Return [X, Y] of the center of cell containing provided text 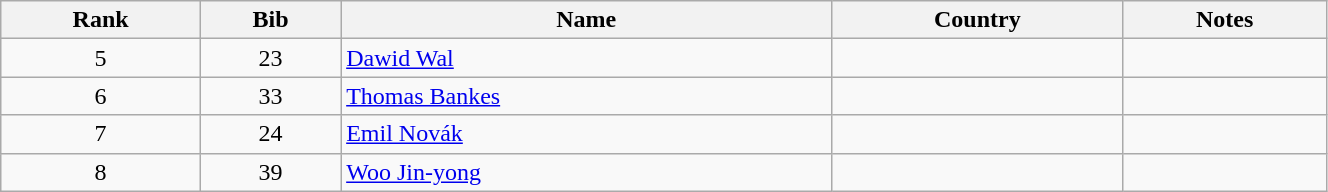
39 [270, 172]
24 [270, 134]
33 [270, 96]
7 [101, 134]
Rank [101, 20]
Notes [1225, 20]
Dawid Wal [586, 58]
Emil Novák [586, 134]
5 [101, 58]
8 [101, 172]
6 [101, 96]
Country [978, 20]
23 [270, 58]
Thomas Bankes [586, 96]
Name [586, 20]
Bib [270, 20]
Woo Jin-yong [586, 172]
